Provide the [x, y] coordinate of the cell's center where the given text is located.  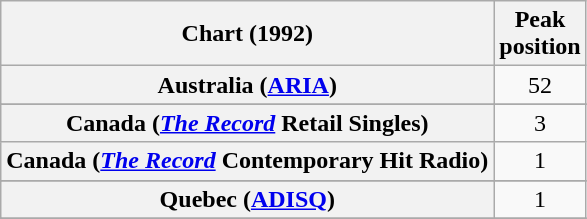
Peakposition [540, 34]
Australia (ARIA) [248, 85]
3 [540, 123]
Quebec (ADISQ) [248, 199]
52 [540, 85]
Chart (1992) [248, 34]
Canada (The Record Retail Singles) [248, 123]
Canada (The Record Contemporary Hit Radio) [248, 161]
